Return the [X, Y] coordinate for the center point of the cell that contains the specified text.  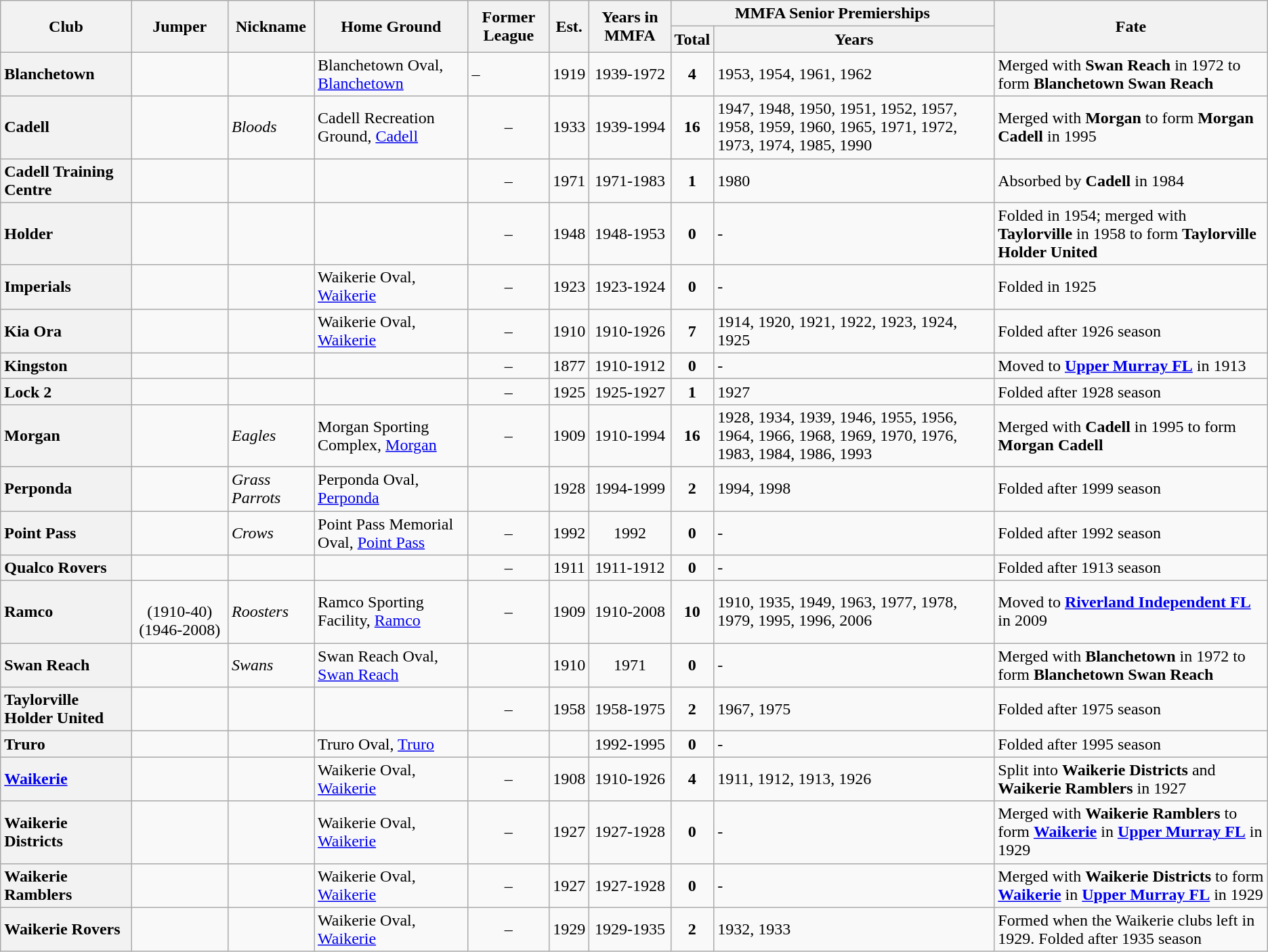
Grass Parrots [271, 489]
Roosters [271, 612]
Cadell Training Centre [66, 180]
Folded after 1928 season [1131, 391]
1928, 1934, 1939, 1946, 1955, 1956, 1964, 1966, 1968, 1969, 1970, 1976, 1983, 1984, 1986, 1993 [854, 435]
1925 [569, 391]
Cadell Recreation Ground, Cadell [392, 127]
Total [692, 39]
Merged with Swan Reach in 1972 to form Blanchetown Swan Reach [1131, 74]
1908 [569, 779]
1877 [569, 366]
1971-1983 [630, 180]
1910-1912 [630, 366]
Morgan [66, 435]
Waikerie Rovers [66, 929]
1933 [569, 127]
Merged with Blanchetown in 1972 to form Blanchetown Swan Reach [1131, 665]
1939-1994 [630, 127]
(1910-40)(1946-2008) [179, 612]
1929-1935 [630, 929]
Years [854, 39]
Qualco Rovers [66, 568]
Waikerie [66, 779]
1929 [569, 929]
Folded in 1925 [1131, 287]
Split into Waikerie Districts and Waikerie Ramblers in 1927 [1131, 779]
Folded after 1913 season [1131, 568]
Waikerie Districts [66, 832]
1911 [569, 568]
Club [66, 26]
Swans [271, 665]
Lock 2 [66, 391]
1923-1924 [630, 287]
Swan Reach Oval, Swan Reach [392, 665]
Jumper [179, 26]
1910, 1935, 1949, 1963, 1977, 1978, 1979, 1995, 1996, 2006 [854, 612]
1928 [569, 489]
Folded after 1975 season [1131, 710]
Merged with Morgan to form Morgan Cadell in 1995 [1131, 127]
Perponda Oval, Perponda [392, 489]
1914, 1920, 1921, 1922, 1923, 1924, 1925 [854, 330]
Blanchetown [66, 74]
1910-2008 [630, 612]
1925-1927 [630, 391]
Holder [66, 234]
1992-1995 [630, 744]
10 [692, 612]
Folded in 1954; merged with Taylorville in 1958 to form Taylorville Holder United [1131, 234]
1919 [569, 74]
Nickname [271, 26]
Home Ground [392, 26]
Merged with Waikerie Districts to form Waikerie in Upper Murray FL in 1929 [1131, 886]
Folded after 1926 season [1131, 330]
Eagles [271, 435]
Point Pass Memorial Oval, Point Pass [392, 532]
Truro Oval, Truro [392, 744]
Folded after 1992 season [1131, 532]
Kingston [66, 366]
Truro [66, 744]
MMFA Senior Premierships [832, 14]
Taylorville Holder United [66, 710]
Formed when the Waikerie clubs left in 1929. Folded after 1935 season [1131, 929]
Ramco Sporting Facility, Ramco [392, 612]
Est. [569, 26]
Imperials [66, 287]
1958-1975 [630, 710]
1967, 1975 [854, 710]
1947, 1948, 1950, 1951, 1952, 1957, 1958, 1959, 1960, 1965, 1971, 1972, 1973, 1974, 1985, 1990 [854, 127]
1958 [569, 710]
1994-1999 [630, 489]
Cadell [66, 127]
Merged with Waikerie Ramblers to form Waikerie in Upper Murray FL in 1929 [1131, 832]
1910-1994 [630, 435]
Perponda [66, 489]
1939-1972 [630, 74]
Moved to Upper Murray FL in 1913 [1131, 366]
1911-1912 [630, 568]
1948-1953 [630, 234]
1932, 1933 [854, 929]
Fate [1131, 26]
1980 [854, 180]
Swan Reach [66, 665]
1923 [569, 287]
Bloods [271, 127]
1911, 1912, 1913, 1926 [854, 779]
Blanchetown Oval, Blanchetown [392, 74]
Waikerie Ramblers [66, 886]
Morgan Sporting Complex, Morgan [392, 435]
Ramco [66, 612]
Moved to Riverland Independent FL in 2009 [1131, 612]
Folded after 1999 season [1131, 489]
1948 [569, 234]
Former League [509, 26]
1994, 1998 [854, 489]
Merged with Cadell in 1995 to form Morgan Cadell [1131, 435]
Folded after 1995 season [1131, 744]
Kia Ora [66, 330]
Point Pass [66, 532]
Crows [271, 532]
1953, 1954, 1961, 1962 [854, 74]
7 [692, 330]
Years in MMFA [630, 26]
Absorbed by Cadell in 1984 [1131, 180]
